Provide the (X, Y) coordinate of the cell's center where the given text is located.  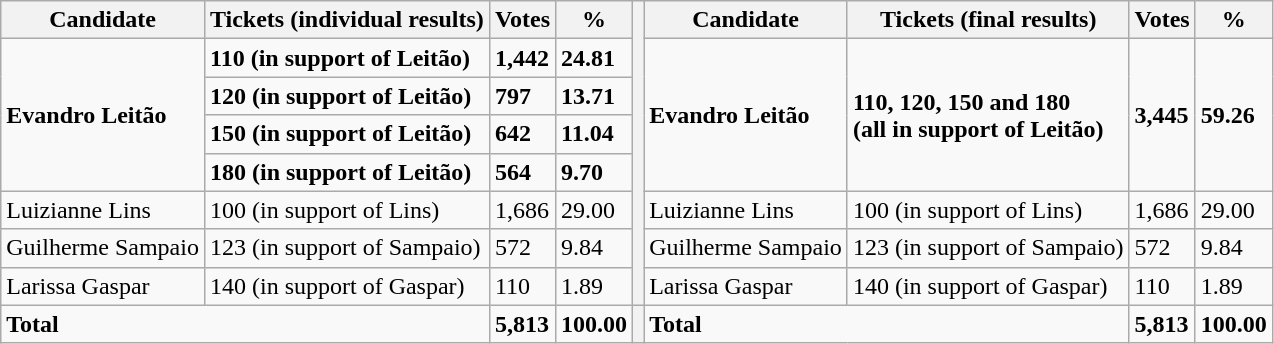
59.26 (1234, 115)
3,445 (1162, 115)
Tickets (final results) (988, 20)
110, 120, 150 and 180(all in support of Leitão) (988, 115)
564 (522, 172)
24.81 (594, 58)
180 (in support of Leitão) (346, 172)
13.71 (594, 96)
110 (in support of Leitão) (346, 58)
1,442 (522, 58)
11.04 (594, 134)
9.70 (594, 172)
150 (in support of Leitão) (346, 134)
120 (in support of Leitão) (346, 96)
Tickets (individual results) (346, 20)
642 (522, 134)
797 (522, 96)
